Detect which cell encompasses the target text, then output its [X, Y] center coordinate. 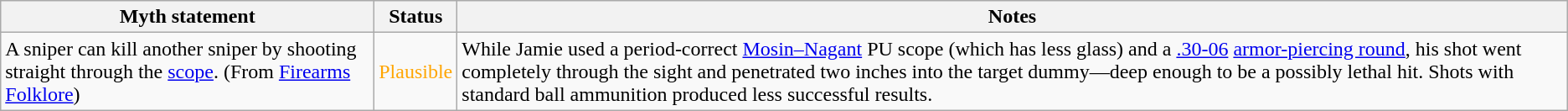
A sniper can kill another sniper by shooting straight through the scope. (From Firearms Folklore) [188, 71]
Myth statement [188, 17]
Status [415, 17]
Notes [1012, 17]
Plausible [415, 71]
